Return the (x, y) coordinate for the center point of the cell that contains the specified text.  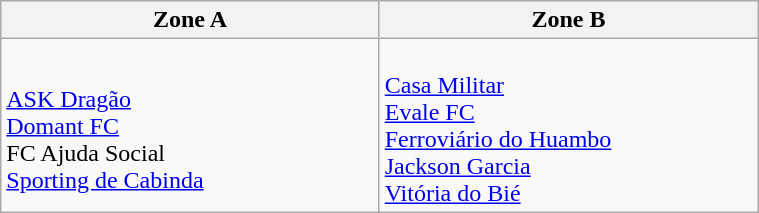
ASK Dragão Domant FC FC Ajuda Social Sporting de Cabinda (190, 126)
Zone A (190, 20)
Casa Militar Evale FC Ferroviário do Huambo Jackson Garcia Vitória do Bié (568, 126)
Zone B (568, 20)
